Determine the [X, Y] coordinate at the center of the cell enclosing the given text.  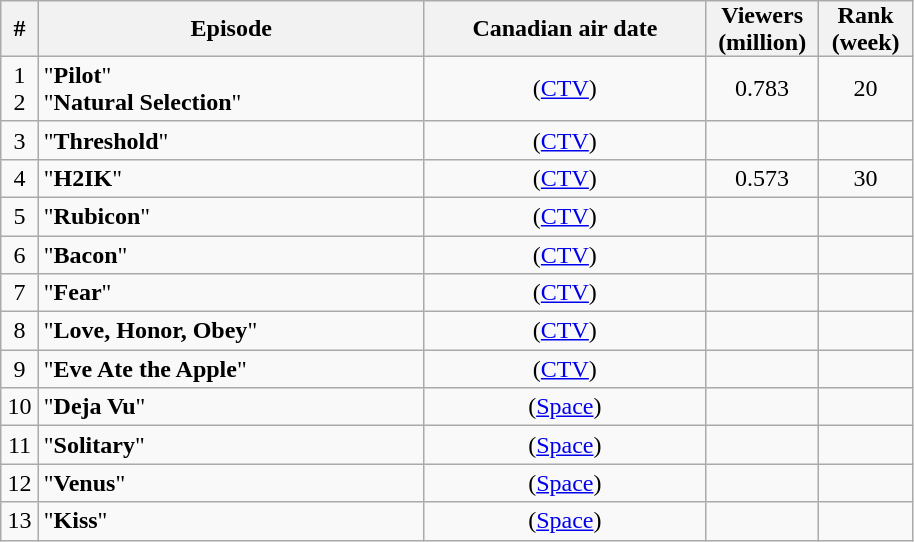
Rank(week) [866, 29]
"Deja Vu" [231, 407]
0.783 [762, 88]
6 [20, 255]
"Fear" [231, 293]
Episode [231, 29]
"Rubicon" [231, 216]
13 [20, 521]
"Solitary" [231, 445]
5 [20, 216]
"Kiss" [231, 521]
# [20, 29]
Viewers(million) [762, 29]
"Eve Ate the Apple" [231, 369]
"Threshold" [231, 140]
10 [20, 407]
"H2IK" [231, 178]
"Venus" [231, 483]
20 [866, 88]
"Love, Honor, Obey" [231, 331]
"Pilot""Natural Selection" [231, 88]
3 [20, 140]
7 [20, 293]
9 [20, 369]
11 [20, 445]
"Bacon" [231, 255]
8 [20, 331]
4 [20, 178]
Canadian air date [564, 29]
30 [866, 178]
0.573 [762, 178]
